Output the [x, y] coordinate of the center of the cell containing the given text.  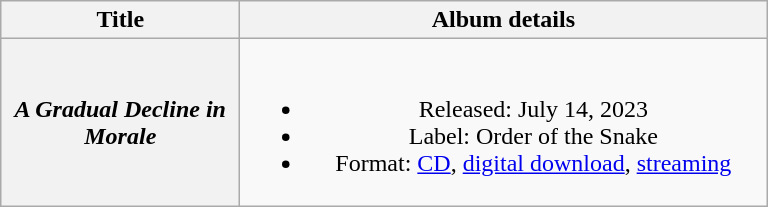
Released: July 14, 2023Label: Order of the SnakeFormat: CD, digital download, streaming [504, 122]
Title [120, 20]
A Gradual Decline in Morale [120, 122]
Album details [504, 20]
